Extract the [x, y] coordinate from the center of the cell holding the provided text.  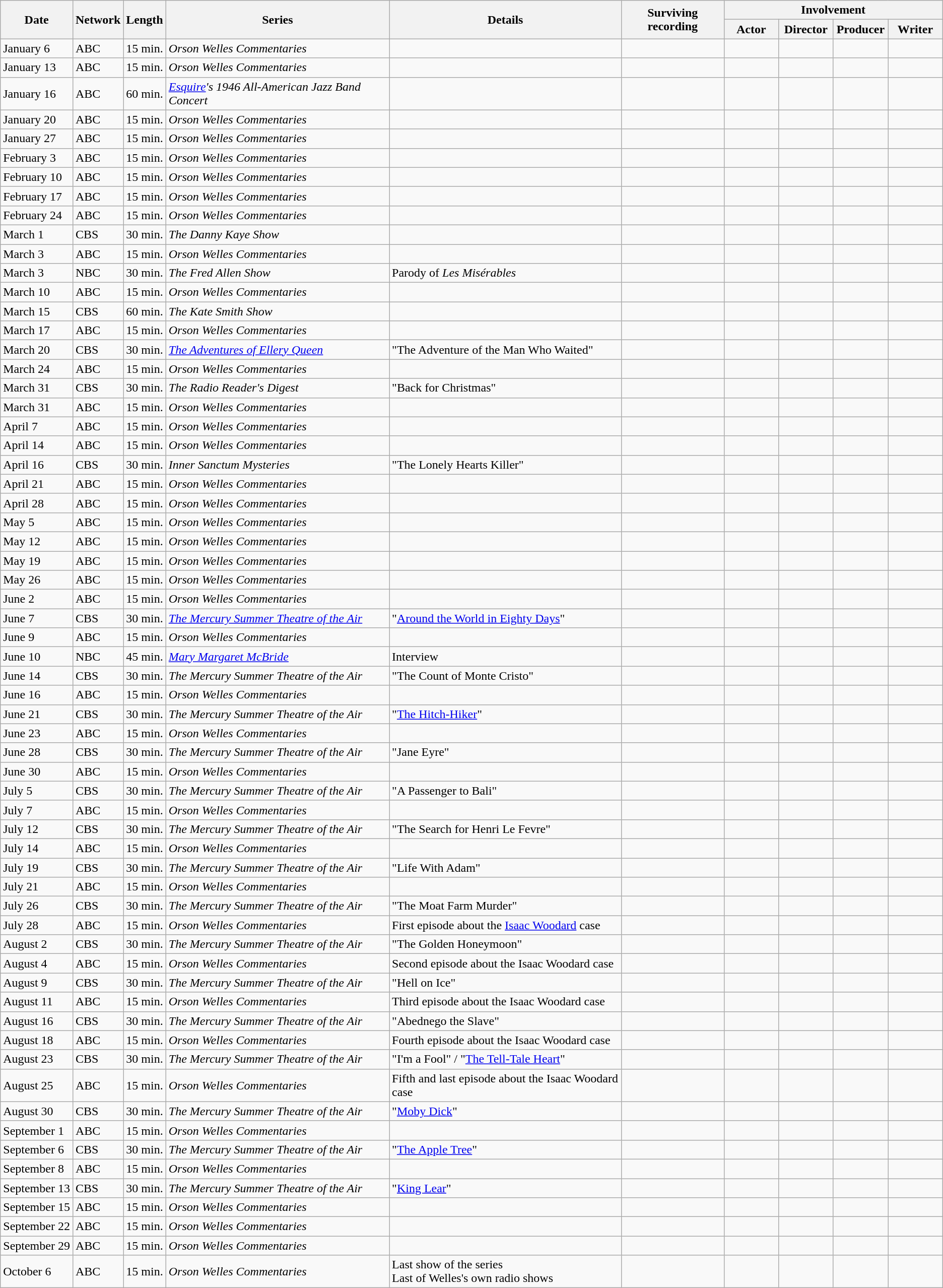
"The Golden Honeymoon" [506, 944]
June 21 [37, 714]
August 11 [37, 1002]
Surviving recording [673, 20]
July 21 [37, 887]
"A Passenger to Bali" [506, 791]
September 15 [37, 1207]
July 7 [37, 810]
"The Count of Monte Cristo" [506, 676]
Last show of the seriesLast of Welles's own radio shows [506, 1272]
June 7 [37, 618]
February 17 [37, 196]
July 14 [37, 848]
August 9 [37, 983]
"Life With Adam" [506, 867]
June 28 [37, 752]
July 28 [37, 925]
Actor [752, 29]
"The Search for Henri Le Fevre" [506, 829]
"Back for Christmas" [506, 388]
September 13 [37, 1188]
March 24 [37, 369]
The Radio Reader's Digest [277, 388]
August 18 [37, 1040]
"I'm a Fool" / "The Tell-Tale Heart" [506, 1059]
Details [506, 20]
"Hell on Ice" [506, 983]
March 20 [37, 350]
Network [98, 20]
September 6 [37, 1149]
July 12 [37, 829]
January 16 [37, 94]
Parody of Les Misérables [506, 273]
Third episode about the Isaac Woodard case [506, 1002]
April 7 [37, 426]
Interview [506, 657]
"Abednego the Slave" [506, 1021]
February 3 [37, 158]
Esquire's 1946 All-American Jazz Band Concert [277, 94]
April 21 [37, 484]
Mary Margaret McBride [277, 657]
April 16 [37, 465]
January 20 [37, 119]
Second episode about the Isaac Woodard case [506, 963]
July 26 [37, 906]
August 23 [37, 1059]
September 8 [37, 1169]
April 14 [37, 445]
"The Apple Tree" [506, 1149]
March 10 [37, 292]
45 min. [145, 657]
January 6 [37, 48]
First episode about the Isaac Woodard case [506, 925]
September 1 [37, 1130]
"The Adventure of the Man Who Waited" [506, 350]
Date [37, 20]
August 16 [37, 1021]
September 29 [37, 1246]
The Kate Smith Show [277, 311]
"Jane Eyre" [506, 752]
March 1 [37, 234]
Producer [860, 29]
January 27 [37, 139]
June 10 [37, 657]
June 9 [37, 637]
June 30 [37, 771]
Fifth and last episode about the Isaac Woodard case [506, 1085]
August 4 [37, 963]
March 17 [37, 331]
"Moby Dick" [506, 1111]
"King Lear" [506, 1188]
"The Moat Farm Murder" [506, 906]
April 28 [37, 503]
Series [277, 20]
May 19 [37, 561]
Fourth episode about the Isaac Woodard case [506, 1040]
Director [806, 29]
September 22 [37, 1227]
October 6 [37, 1272]
March 15 [37, 311]
June 14 [37, 676]
May 26 [37, 580]
The Adventures of Ellery Queen [277, 350]
"The Hitch-Hiker" [506, 714]
June 16 [37, 695]
"The Lonely Hearts Killer" [506, 465]
May 12 [37, 541]
"Around the World in Eighty Days" [506, 618]
Length [145, 20]
July 19 [37, 867]
February 24 [37, 215]
August 25 [37, 1085]
June 23 [37, 733]
January 13 [37, 68]
Inner Sanctum Mysteries [277, 465]
February 10 [37, 177]
August 2 [37, 944]
August 30 [37, 1111]
The Fred Allen Show [277, 273]
Writer [916, 29]
June 2 [37, 599]
July 5 [37, 791]
May 5 [37, 522]
Involvement [833, 10]
The Danny Kaye Show [277, 234]
